Return (x, y) of the center of cell containing provided text 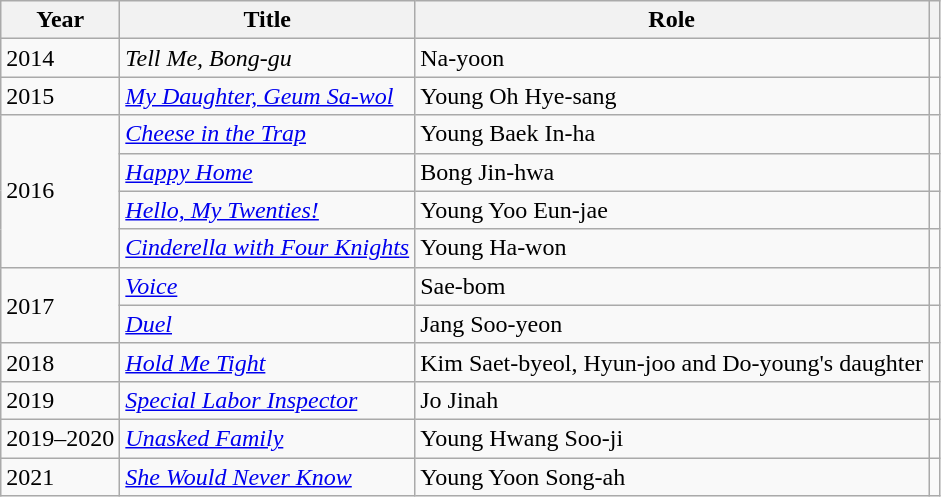
Young Ha-won (672, 248)
My Daughter, Geum Sa-wol (268, 96)
Jang Soo-yeon (672, 324)
2021 (60, 477)
2019 (60, 400)
2017 (60, 305)
Unasked Family (268, 438)
Hello, My Twenties! (268, 210)
Young Yoon Song-ah (672, 477)
Cinderella with Four Knights (268, 248)
2015 (60, 96)
Bong Jin-hwa (672, 172)
Special Labor Inspector (268, 400)
Young Yoo Eun-jae (672, 210)
2019–2020 (60, 438)
Tell Me, Bong-gu (268, 58)
Young Baek In-ha (672, 134)
Year (60, 20)
Duel (268, 324)
Young Hwang Soo-ji (672, 438)
Jo Jinah (672, 400)
2014 (60, 58)
Happy Home (268, 172)
Hold Me Tight (268, 362)
Title (268, 20)
Role (672, 20)
She Would Never Know (268, 477)
2016 (60, 191)
2018 (60, 362)
Na-yoon (672, 58)
Sae-bom (672, 286)
Voice (268, 286)
Cheese in the Trap (268, 134)
Kim Saet-byeol, Hyun-joo and Do-young's daughter (672, 362)
Young Oh Hye-sang (672, 96)
